From the cell containing the given text, extract its center point as [X, Y] coordinate. 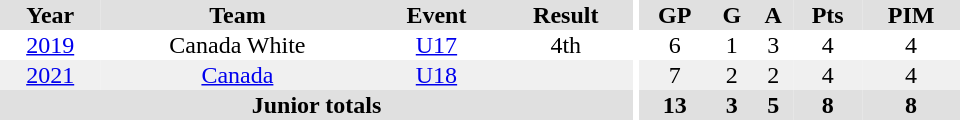
6 [675, 45]
GP [675, 15]
5 [773, 105]
1 [732, 45]
4th [566, 45]
Junior totals [316, 105]
7 [675, 75]
G [732, 15]
Result [566, 15]
U17 [436, 45]
Pts [828, 15]
Canada White [237, 45]
Canada [237, 75]
Event [436, 15]
Team [237, 15]
Year [50, 15]
A [773, 15]
PIM [911, 15]
2019 [50, 45]
13 [675, 105]
U18 [436, 75]
2021 [50, 75]
